Capture the cell that displays the provided text and extract its [X, Y] central coordinate. 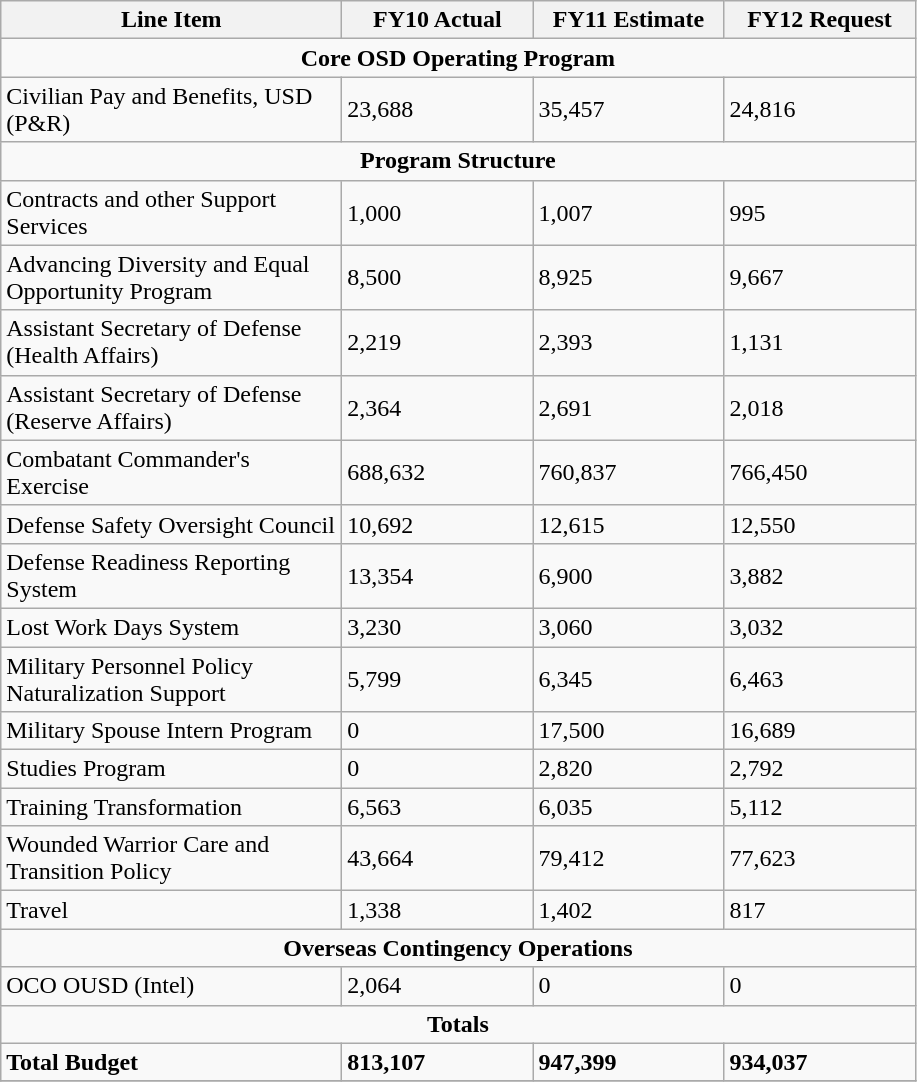
2,219 [438, 342]
Total Budget [172, 1062]
13,354 [438, 576]
Core OSD Operating Program [458, 58]
Travel [172, 910]
2,792 [820, 769]
16,689 [820, 731]
6,345 [628, 678]
6,035 [628, 807]
Advancing Diversity and Equal Opportunity Program [172, 278]
995 [820, 212]
Assistant Secretary of Defense (Health Affairs) [172, 342]
6,900 [628, 576]
10,692 [438, 524]
1,338 [438, 910]
766,450 [820, 472]
2,018 [820, 408]
6,463 [820, 678]
Lost Work Days System [172, 627]
Military Personnel Policy Naturalization Support [172, 678]
1,131 [820, 342]
1,402 [628, 910]
Line Item [172, 20]
Overseas Contingency Operations [458, 948]
817 [820, 910]
FY10 Actual [438, 20]
813,107 [438, 1062]
12,615 [628, 524]
Military Spouse Intern Program [172, 731]
947,399 [628, 1062]
3,230 [438, 627]
2,820 [628, 769]
Assistant Secretary of Defense (Reserve Affairs) [172, 408]
FY12 Request [820, 20]
Studies Program [172, 769]
Defense Safety Oversight Council [172, 524]
8,500 [438, 278]
2,364 [438, 408]
934,037 [820, 1062]
Defense Readiness Reporting System [172, 576]
35,457 [628, 110]
Civilian Pay and Benefits, USD (P&R) [172, 110]
8,925 [628, 278]
1,007 [628, 212]
3,882 [820, 576]
9,667 [820, 278]
Wounded Warrior Care and Transition Policy [172, 858]
23,688 [438, 110]
12,550 [820, 524]
5,799 [438, 678]
Program Structure [458, 161]
1,000 [438, 212]
FY11 Estimate [628, 20]
5,112 [820, 807]
OCO OUSD (Intel) [172, 986]
Contracts and other Support Services [172, 212]
24,816 [820, 110]
6,563 [438, 807]
688,632 [438, 472]
3,060 [628, 627]
Combatant Commander's Exercise [172, 472]
17,500 [628, 731]
79,412 [628, 858]
2,064 [438, 986]
43,664 [438, 858]
Totals [458, 1024]
2,691 [628, 408]
Training Transformation [172, 807]
77,623 [820, 858]
760,837 [628, 472]
2,393 [628, 342]
3,032 [820, 627]
